Output the [x, y] coordinate of the center of the cell containing the given text.  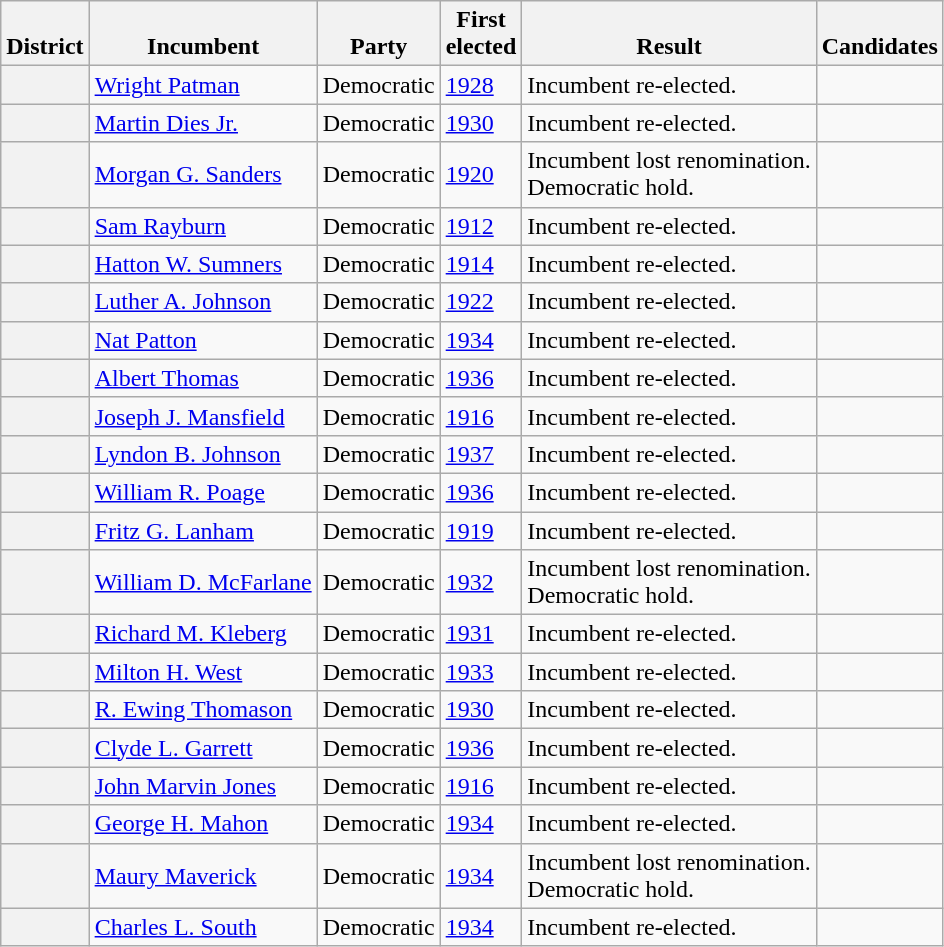
John Marvin Jones [203, 786]
1931 [481, 634]
Wright Patman [203, 85]
1922 [481, 302]
Clyde L. Garrett [203, 748]
1933 [481, 672]
Firstelected [481, 34]
Morgan G. Sanders [203, 174]
1914 [481, 264]
Sam Rayburn [203, 226]
Party [378, 34]
Nat Patton [203, 340]
1919 [481, 531]
Martin Dies Jr. [203, 123]
1920 [481, 174]
1928 [481, 85]
Luther A. Johnson [203, 302]
Fritz G. Lanham [203, 531]
William R. Poage [203, 492]
R. Ewing Thomason [203, 710]
1937 [481, 454]
Charles L. South [203, 927]
Maury Maverick [203, 876]
1912 [481, 226]
District [45, 34]
Albert Thomas [203, 378]
Incumbent [203, 34]
William D. McFarlane [203, 582]
Result [669, 34]
Lyndon B. Johnson [203, 454]
Milton H. West [203, 672]
Joseph J. Mansfield [203, 416]
1932 [481, 582]
George H. Mahon [203, 824]
Candidates [880, 34]
Richard M. Kleberg [203, 634]
Hatton W. Sumners [203, 264]
